Pinpoint the cell where the given text exists, returning its [x, y] midpoint coordinate. 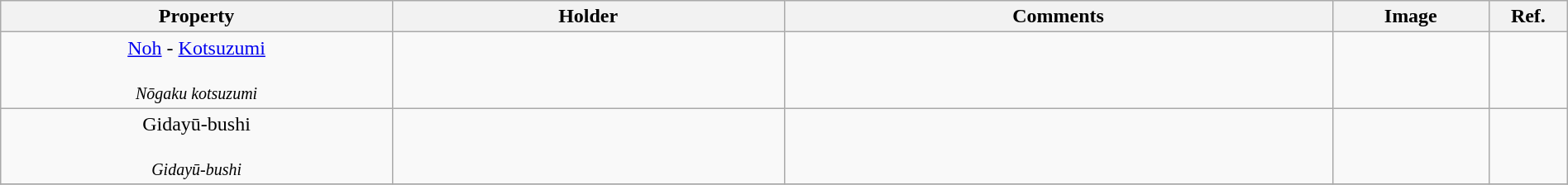
Gidayū-bushiGidayū-bushi [197, 146]
Comments [1059, 17]
Property [197, 17]
Image [1411, 17]
Noh - KotsuzumiNōgaku kotsuzumi [197, 70]
Holder [588, 17]
Ref. [1528, 17]
